Capture the cell that displays the provided text and extract its [x, y] central coordinate. 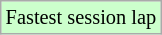
Fastest session lap [81, 17]
